Provide the (x, y) coordinate of the cell's center where the given text is located.  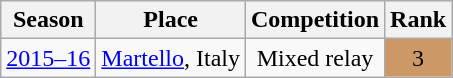
Season (48, 20)
Competition (316, 20)
Rank (418, 20)
3 (418, 58)
Martello, Italy (171, 58)
Place (171, 20)
Mixed relay (316, 58)
2015–16 (48, 58)
